From the cell containing the given text, extract its center point as [x, y] coordinate. 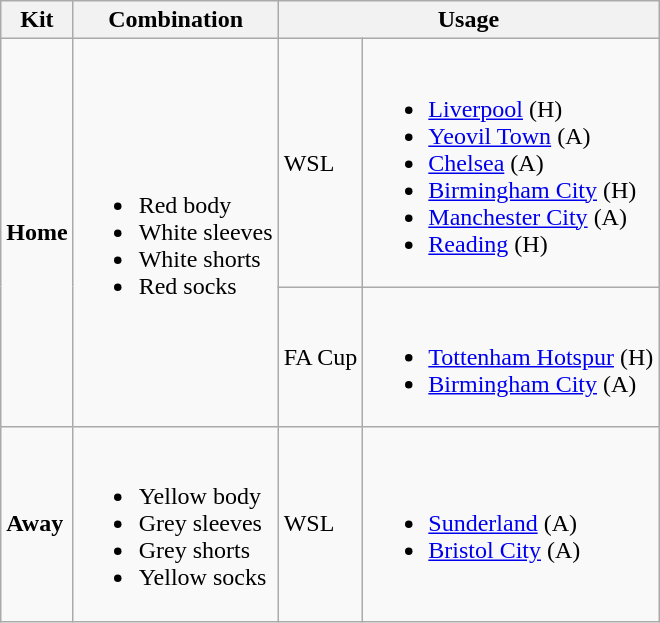
Red bodyWhite sleevesWhite shortsRed socks [176, 233]
FA Cup [320, 357]
Combination [176, 20]
Liverpool (H)Yeovil Town (A)Chelsea (A)Birmingham City (H)Manchester City (A)Reading (H) [511, 163]
Sunderland (A)Bristol City (A) [511, 524]
Yellow bodyGrey sleevesGrey shortsYellow socks [176, 524]
Away [37, 524]
Usage [468, 20]
Tottenham Hotspur (H)Birmingham City (A) [511, 357]
Kit [37, 20]
Home [37, 233]
